Return [x, y] of the center of cell containing provided text 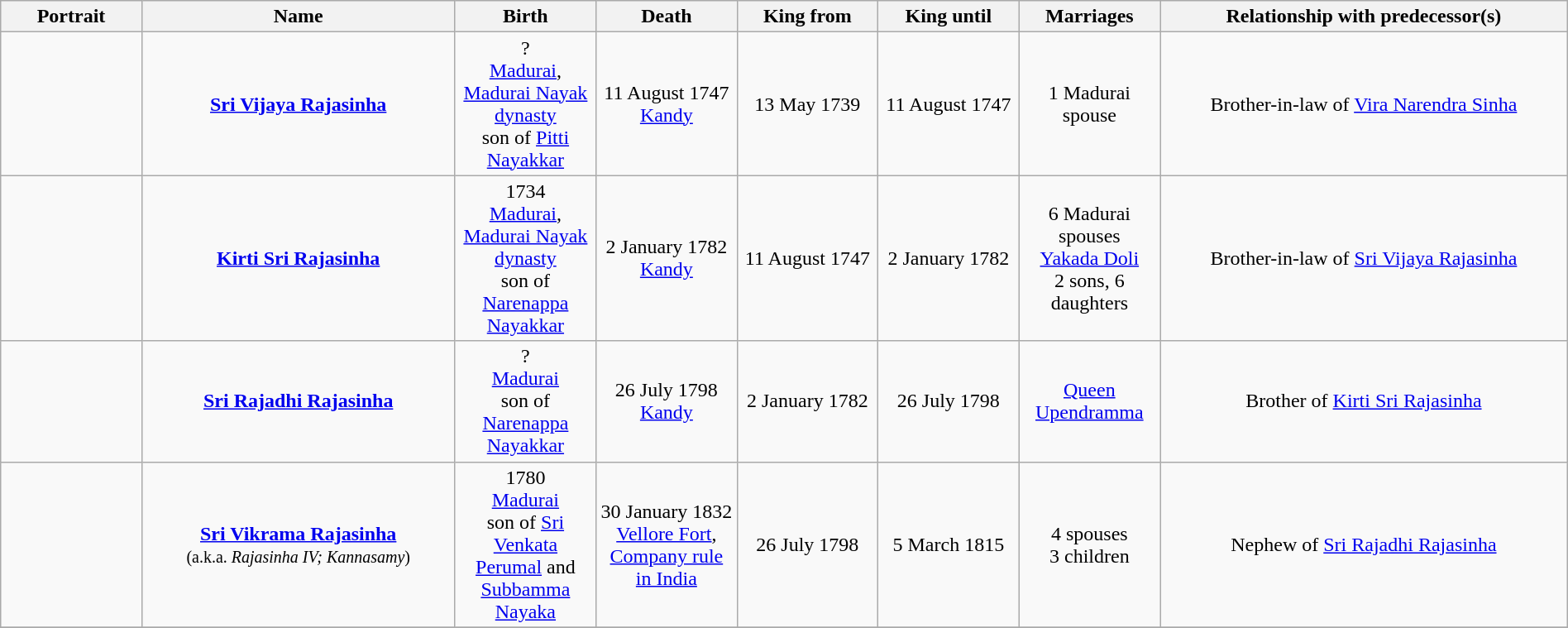
13 May 1739 [807, 104]
Queen Upendramma [1089, 401]
1780Maduraison of Sri Venkata Perumal and Subbamma Nayaka [525, 544]
Sri Vikrama Rajasinha(a.k.a. Rajasinha IV; Kannasamy) [298, 544]
26 July 1798Kandy [667, 401]
1734Madurai, Madurai Nayak dynastyson of Narenappa Nayakkar [525, 258]
Relationship with predecessor(s) [1365, 17]
1 Madurai spouse [1089, 104]
Death [667, 17]
5 March 1815 [949, 544]
2 January 1782Kandy [667, 258]
Marriages [1089, 17]
Name [298, 17]
Brother of Kirti Sri Rajasinha [1365, 401]
King from [807, 17]
30 January 1832Vellore Fort, Company rule in India [667, 544]
Sri Rajadhi Rajasinha [298, 401]
Sri Vijaya Rajasinha [298, 104]
King until [949, 17]
11 August 1747Kandy [667, 104]
4 spouses3 children [1089, 544]
Nephew of Sri Rajadhi Rajasinha [1365, 544]
Birth [525, 17]
?Madurai, Madurai Nayak dynastyson of Pitti Nayakkar [525, 104]
Kirti Sri Rajasinha [298, 258]
?Maduraison of Narenappa Nayakkar [525, 401]
Brother-in-law of Vira Narendra Sinha [1365, 104]
Portrait [71, 17]
6 Madurai spousesYakada Doli2 sons, 6 daughters [1089, 258]
Brother-in-law of Sri Vijaya Rajasinha [1365, 258]
